Return the [x, y] coordinate for the center point of the cell that contains the specified text.  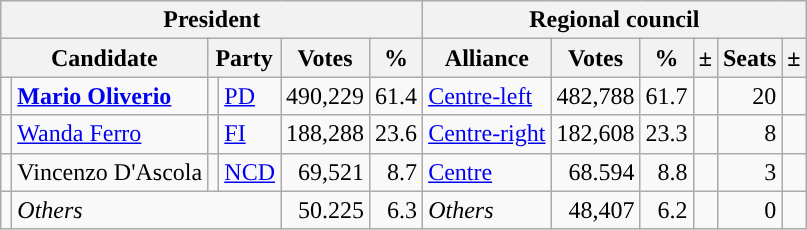
Vincenzo D'Ascola [110, 172]
8.8 [666, 172]
0 [749, 210]
Alliance [487, 58]
20 [749, 96]
Wanda Ferro [110, 134]
182,608 [596, 134]
8 [749, 134]
23.6 [396, 134]
Party [244, 58]
50.225 [324, 210]
61.4 [396, 96]
Regional council [614, 20]
6.2 [666, 210]
Mario Oliverio [110, 96]
Centre-right [487, 134]
Centre-left [487, 96]
188,288 [324, 134]
3 [749, 172]
Centre [487, 172]
FI [250, 134]
68.594 [596, 172]
48,407 [596, 210]
69,521 [324, 172]
Seats [749, 58]
490,229 [324, 96]
61.7 [666, 96]
NCD [250, 172]
Candidate [104, 58]
PD [250, 96]
23.3 [666, 134]
6.3 [396, 210]
President [212, 20]
482,788 [596, 96]
8.7 [396, 172]
